Return the [X, Y] coordinate for the center point of the cell that contains the specified text.  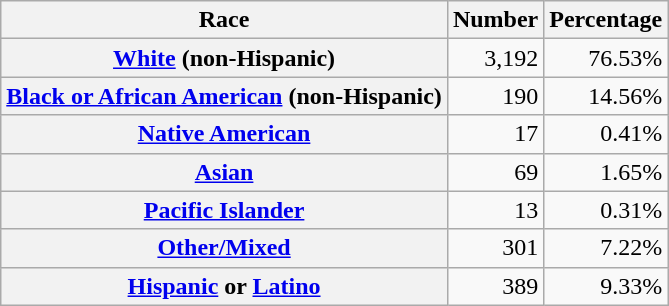
3,192 [495, 58]
Black or African American (non-Hispanic) [224, 96]
13 [495, 210]
Hispanic or Latino [224, 286]
White (non-Hispanic) [224, 58]
0.31% [606, 210]
9.33% [606, 286]
Native American [224, 134]
17 [495, 134]
Race [224, 20]
76.53% [606, 58]
Other/Mixed [224, 248]
301 [495, 248]
389 [495, 286]
0.41% [606, 134]
14.56% [606, 96]
Pacific Islander [224, 210]
7.22% [606, 248]
1.65% [606, 172]
69 [495, 172]
Asian [224, 172]
Number [495, 20]
190 [495, 96]
Percentage [606, 20]
